Search for the cell housing the specified text and yield its [X, Y] center coordinate. 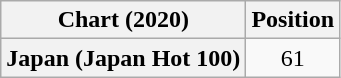
Position [293, 20]
61 [293, 58]
Japan (Japan Hot 100) [124, 58]
Chart (2020) [124, 20]
